Return [X, Y] of the center of cell containing provided text 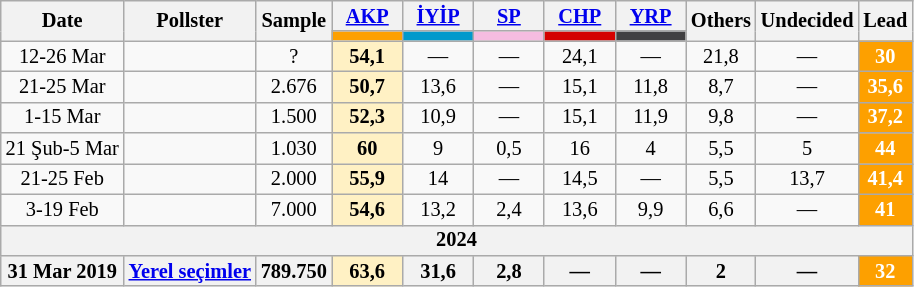
789.750 [294, 270]
SP [508, 16]
14,5 [580, 178]
21-25 Mar [62, 86]
21-25 Feb [62, 178]
İYİP [438, 16]
Yerel seçimler [190, 270]
0,5 [508, 148]
8,7 [721, 86]
21 Şub-5 Mar [62, 148]
CHP [580, 16]
2.000 [294, 178]
5 [808, 148]
3-19 Feb [62, 210]
21,8 [721, 56]
41 [885, 210]
50,7 [368, 86]
Date [62, 20]
9 [438, 148]
31 Mar 2019 [62, 270]
63,6 [368, 270]
44 [885, 148]
2024 [456, 240]
31,6 [438, 270]
24,1 [580, 56]
37,2 [885, 118]
12-26 Mar [62, 56]
55,9 [368, 178]
16 [580, 148]
9,9 [650, 210]
1.030 [294, 148]
54,6 [368, 210]
Lead [885, 20]
YRP [650, 16]
Undecided [808, 20]
2 [721, 270]
14 [438, 178]
10,9 [438, 118]
6,6 [721, 210]
52,3 [368, 118]
41,4 [885, 178]
AKP [368, 16]
9,8 [721, 118]
Others [721, 20]
13,2 [438, 210]
Pollster [190, 20]
13,7 [808, 178]
7.000 [294, 210]
2,8 [508, 270]
2,4 [508, 210]
2.676 [294, 86]
1.500 [294, 118]
4 [650, 148]
32 [885, 270]
1-15 Mar [62, 118]
35,6 [885, 86]
54,1 [368, 56]
? [294, 56]
30 [885, 56]
Sample [294, 20]
11,9 [650, 118]
11,8 [650, 86]
60 [368, 148]
